Return [X, Y] of the center of cell containing provided text 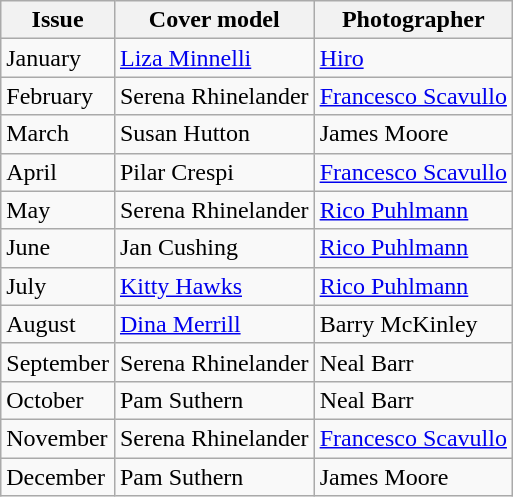
September [58, 362]
May [58, 210]
Kitty Hawks [214, 286]
Dina Merrill [214, 324]
Hiro [413, 58]
Susan Hutton [214, 134]
Barry McKinley [413, 324]
October [58, 400]
Cover model [214, 20]
Photographer [413, 20]
November [58, 438]
Liza Minnelli [214, 58]
January [58, 58]
April [58, 172]
June [58, 248]
Jan Cushing [214, 248]
March [58, 134]
August [58, 324]
Pilar Crespi [214, 172]
July [58, 286]
February [58, 96]
December [58, 477]
Issue [58, 20]
